Search for the cell housing the specified text and yield its (X, Y) center coordinate. 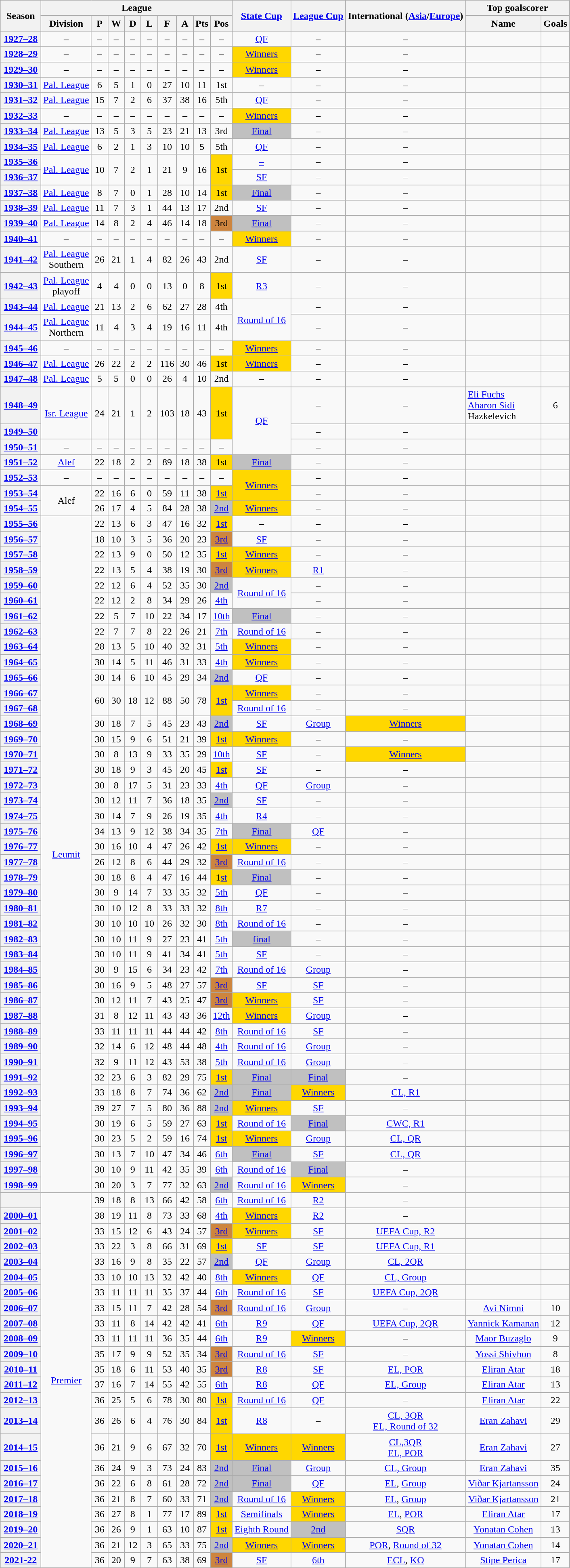
1931–32 (21, 100)
1936–37 (21, 177)
54 (202, 1308)
1989–90 (21, 1047)
76 (167, 1421)
Name (503, 23)
Division (66, 23)
Avi Nimni (503, 1308)
Pal. League Northern (66, 327)
1951–52 (21, 462)
POR, Round of 32 (405, 1545)
2008–09 (21, 1339)
116 (167, 364)
1978–79 (21, 877)
League Cup (318, 16)
1928–29 (21, 54)
1942–43 (21, 286)
1957–58 (21, 555)
1953–54 (21, 493)
1943–44 (21, 307)
Eighth Round (262, 1530)
1996–97 (21, 1154)
1993–94 (21, 1108)
League (137, 8)
1952–53 (21, 477)
12th (222, 1016)
1956–57 (21, 539)
R1 (318, 570)
1935–36 (21, 162)
1939–40 (21, 223)
CL,3QREL, POR (405, 1447)
1937–38 (21, 193)
1992–93 (21, 1093)
2013–14 (21, 1421)
P (99, 23)
1945–46 (21, 348)
1973–74 (21, 801)
1988–89 (21, 1031)
Top goalscorer (518, 8)
2016–17 (21, 1483)
Eli FuchsAharon SidiHazkelevich (503, 405)
2019–20 (21, 1530)
1985–86 (21, 985)
SQR (405, 1530)
1991–92 (21, 1077)
1933–34 (21, 131)
Isr. League (66, 413)
Semifinals (262, 1514)
1927–28 (21, 39)
A (185, 23)
UEFA Cup, R2 (405, 1231)
1995–96 (21, 1139)
final (262, 939)
1959–60 (21, 585)
1934–35 (21, 146)
72 (202, 1483)
Maor Buzaglo (503, 1339)
1984–85 (21, 969)
1997–98 (21, 1169)
CWC, R1 (405, 1123)
1954–55 (21, 509)
1977–78 (21, 862)
1962–63 (21, 631)
1983–84 (21, 954)
2004–05 (21, 1277)
Season (21, 16)
1961–62 (21, 616)
1972–73 (21, 785)
L (149, 23)
1966–67 (21, 693)
R7 (262, 908)
61 (167, 1483)
71 (202, 1499)
2010–11 (21, 1369)
70 (202, 1447)
1969–70 (21, 739)
2015–16 (21, 1468)
2021-22 (21, 1560)
F (167, 23)
1950–51 (21, 447)
1949–50 (21, 431)
1929–30 (21, 69)
1932–33 (21, 116)
CL, R1 (405, 1093)
1975–76 (21, 831)
Yossi Shivhon (503, 1354)
1971–72 (21, 770)
1974–75 (21, 816)
1963–64 (21, 647)
Pal. League Southern (66, 259)
2012–13 (21, 1400)
Yannick Kamanan (503, 1323)
1998–99 (21, 1185)
68 (202, 1215)
Goals (555, 23)
1946–47 (21, 364)
1958–59 (21, 570)
1979–80 (21, 893)
58 (202, 1200)
Pal. League playoff (66, 286)
65 (167, 1545)
2005–06 (21, 1293)
Pos (222, 23)
R4 (262, 816)
1994–95 (21, 1123)
Premier (66, 1380)
87 (202, 1530)
2001–02 (21, 1231)
International (Asia/Europe) (405, 16)
2018–19 (21, 1514)
2002–03 (21, 1246)
1970–71 (21, 755)
D (132, 23)
1955–56 (21, 524)
1948–49 (21, 405)
R3 (262, 286)
1930–31 (21, 85)
67 (167, 1447)
CL, 3QREL, Round of 32 (405, 1421)
103 (167, 413)
W (116, 23)
2003–04 (21, 1262)
1990–91 (21, 1062)
2011–12 (21, 1385)
State Cup (262, 16)
2006–07 (21, 1308)
2014–15 (21, 1447)
Stipe Perica (503, 1560)
1944–45 (21, 327)
1980–81 (21, 908)
1976–77 (21, 847)
Leumit (66, 855)
2009–10 (21, 1354)
1968–69 (21, 723)
1960–61 (21, 601)
1986–87 (21, 1000)
1967–68 (21, 708)
1981–82 (21, 923)
Pts (202, 23)
83 (202, 1468)
2020–21 (21, 1545)
CL, 2QR (405, 1262)
1987–88 (21, 1016)
1982–83 (21, 939)
UEFA Cup, R1 (405, 1246)
1947–48 (21, 379)
2017–18 (21, 1499)
ECL, KO (405, 1560)
1938–39 (21, 208)
51 (167, 739)
1941–42 (21, 259)
2000–01 (21, 1215)
1965–66 (21, 677)
1940–41 (21, 239)
2007–08 (21, 1323)
1964–65 (21, 662)
